From the cell containing the given text, extract its center point as [X, Y] coordinate. 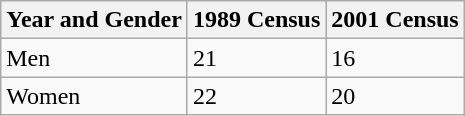
16 [395, 58]
1989 Census [256, 20]
Year and Gender [94, 20]
20 [395, 96]
Women [94, 96]
Men [94, 58]
22 [256, 96]
21 [256, 58]
2001 Census [395, 20]
